Scan for the cell matching the given text and deliver its (x, y) coordinate at center. 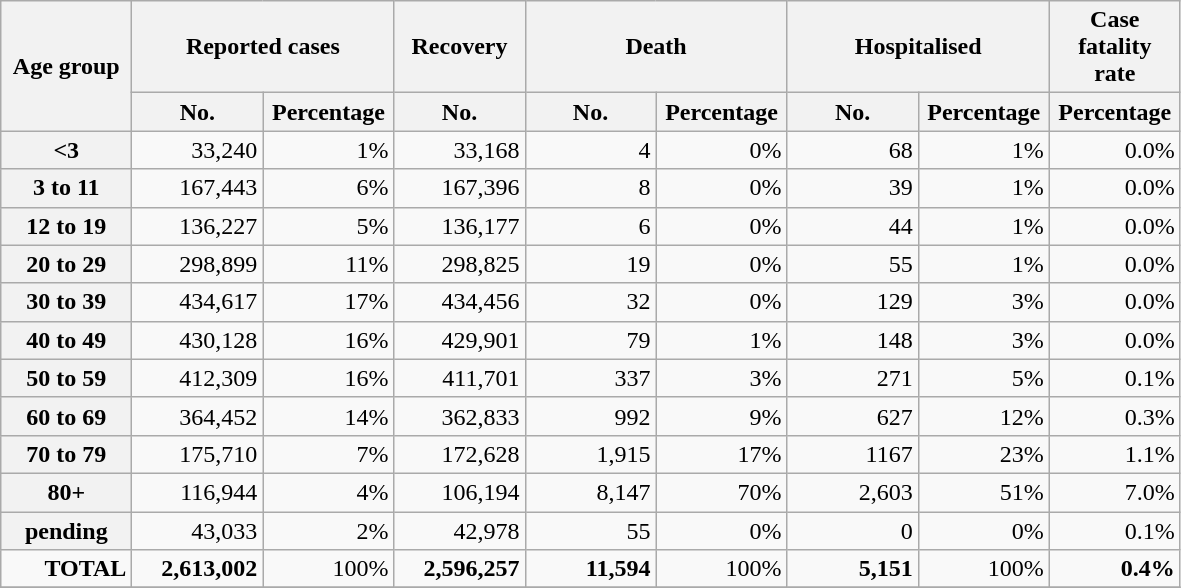
8 (590, 188)
0 (852, 531)
4% (328, 492)
60 to 69 (66, 416)
11,594 (590, 569)
6% (328, 188)
50 to 59 (66, 378)
8,147 (590, 492)
39 (852, 188)
Hospitalised (918, 47)
20 to 29 (66, 264)
40 to 49 (66, 340)
5,151 (852, 569)
167,443 (198, 188)
33,240 (198, 150)
627 (852, 416)
337 (590, 378)
172,628 (460, 454)
Reported cases (263, 47)
Death (656, 47)
434,617 (198, 302)
32 (590, 302)
Case fatality rate (1114, 47)
TOTAL (66, 569)
1,915 (590, 454)
12 to 19 (66, 226)
364,452 (198, 416)
43,033 (198, 531)
9% (722, 416)
430,128 (198, 340)
70% (722, 492)
298,899 (198, 264)
992 (590, 416)
Age group (66, 66)
2,613,002 (198, 569)
271 (852, 378)
51% (984, 492)
68 (852, 150)
0.4% (1114, 569)
116,944 (198, 492)
434,456 (460, 302)
7.0% (1114, 492)
30 to 39 (66, 302)
1.1% (1114, 454)
6 (590, 226)
2% (328, 531)
175,710 (198, 454)
2,596,257 (460, 569)
412,309 (198, 378)
42,978 (460, 531)
70 to 79 (66, 454)
<3 (66, 150)
12% (984, 416)
7% (328, 454)
44 (852, 226)
2,603 (852, 492)
362,833 (460, 416)
14% (328, 416)
Recovery (460, 47)
80+ (66, 492)
33,168 (460, 150)
79 (590, 340)
106,194 (460, 492)
19 (590, 264)
3 to 11 (66, 188)
298,825 (460, 264)
23% (984, 454)
11% (328, 264)
429,901 (460, 340)
129 (852, 302)
136,177 (460, 226)
167,396 (460, 188)
4 (590, 150)
148 (852, 340)
136,227 (198, 226)
pending (66, 531)
1167 (852, 454)
0.3% (1114, 416)
411,701 (460, 378)
